Return the (x, y) coordinate for the center point of the cell that contains the specified text.  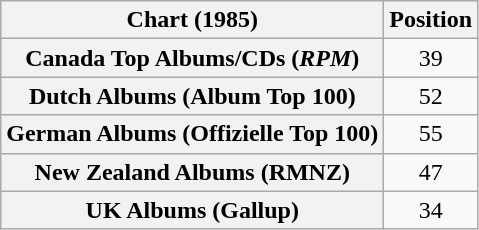
52 (431, 96)
39 (431, 58)
German Albums (Offizielle Top 100) (192, 134)
Position (431, 20)
UK Albums (Gallup) (192, 210)
55 (431, 134)
47 (431, 172)
Canada Top Albums/CDs (RPM) (192, 58)
34 (431, 210)
Dutch Albums (Album Top 100) (192, 96)
New Zealand Albums (RMNZ) (192, 172)
Chart (1985) (192, 20)
